From the cell containing the given text, extract its center point as (X, Y) coordinate. 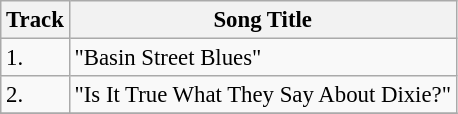
"Is It True What They Say About Dixie?" (262, 95)
Track (35, 20)
Song Title (262, 20)
2. (35, 95)
1. (35, 58)
"Basin Street Blues" (262, 58)
